Provide the [x, y] coordinate of the cell's center where the given text is located.  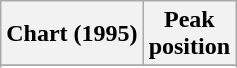
Chart (1995) [72, 34]
Peakposition [189, 34]
